For the text-containing cell, return its midpoint in (X, Y) coordinate format. 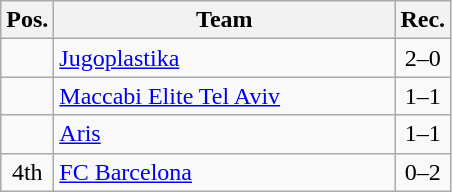
Team (224, 20)
Jugoplastika (224, 58)
Maccabi Elite Tel Aviv (224, 96)
Aris (224, 134)
FC Barcelona (224, 172)
0–2 (423, 172)
Rec. (423, 20)
Pos. (28, 20)
4th (28, 172)
2–0 (423, 58)
